Scan for the cell matching the given text and deliver its [X, Y] coordinate at center. 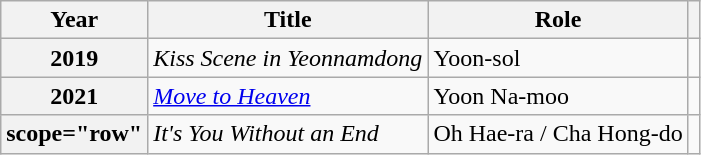
Title [288, 20]
scope="row" [74, 134]
It's You Without an End [288, 134]
Role [558, 20]
Kiss Scene in Yeonnamdong [288, 58]
Year [74, 20]
2021 [74, 96]
2019 [74, 58]
Move to Heaven [288, 96]
Oh Hae-ra / Cha Hong-do [558, 134]
Yoon Na-moo [558, 96]
Yoon-sol [558, 58]
